Provide the [x, y] coordinate of the cell's center where the given text is located.  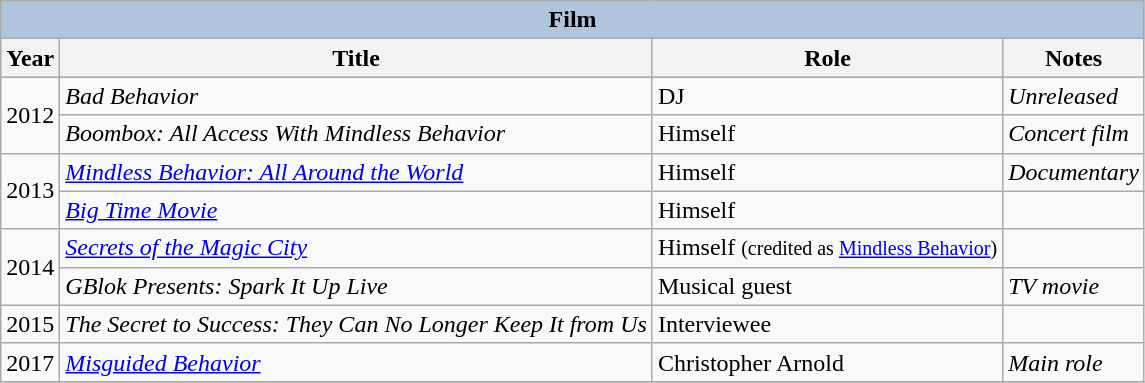
2015 [30, 324]
Big Time Movie [356, 210]
Mindless Behavior: All Around the World [356, 172]
Film [573, 20]
GBlok Presents: Spark It Up Live [356, 286]
Notes [1074, 58]
DJ [827, 96]
Year [30, 58]
Himself (credited as Mindless Behavior) [827, 248]
Interviewee [827, 324]
2017 [30, 362]
Title [356, 58]
Secrets of the Magic City [356, 248]
Christopher Arnold [827, 362]
Concert film [1074, 134]
Main role [1074, 362]
Role [827, 58]
Musical guest [827, 286]
TV movie [1074, 286]
Bad Behavior [356, 96]
Boombox: All Access With Mindless Behavior [356, 134]
2014 [30, 267]
2012 [30, 115]
Unreleased [1074, 96]
The Secret to Success: They Can No Longer Keep It from Us [356, 324]
2013 [30, 191]
Documentary [1074, 172]
Misguided Behavior [356, 362]
